For the text-containing cell, return its midpoint in [x, y] coordinate format. 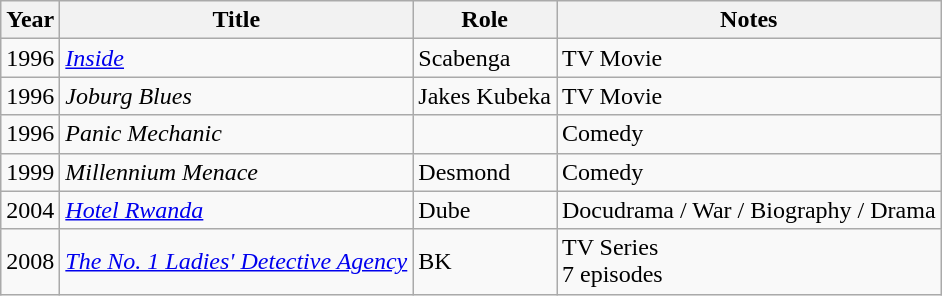
Scabenga [485, 58]
Role [485, 20]
BK [485, 262]
Desmond [485, 172]
Hotel Rwanda [236, 210]
Year [30, 20]
Dube [485, 210]
TV Series7 episodes [748, 262]
Title [236, 20]
The No. 1 Ladies' Detective Agency [236, 262]
1999 [30, 172]
2008 [30, 262]
Joburg Blues [236, 96]
2004 [30, 210]
Jakes Kubeka [485, 96]
Panic Mechanic [236, 134]
Millennium Menace [236, 172]
Docudrama / War / Biography / Drama [748, 210]
Notes [748, 20]
Inside [236, 58]
